Return the [x, y] coordinate for the center point of the cell that contains the specified text.  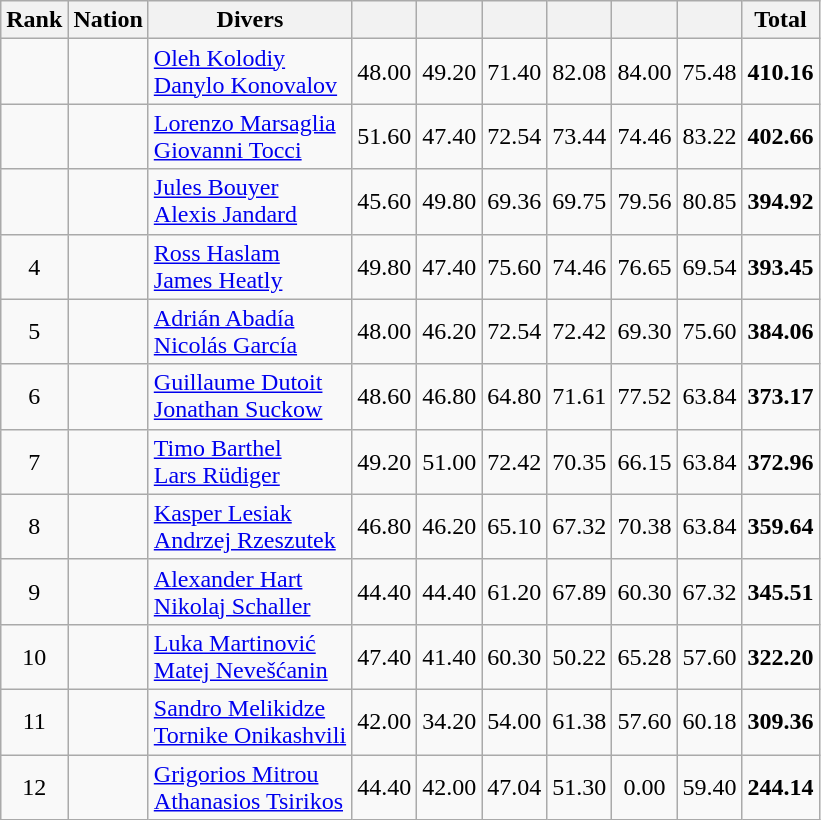
394.92 [780, 202]
45.60 [384, 202]
373.17 [780, 396]
64.80 [514, 396]
8 [34, 526]
54.00 [514, 722]
50.22 [580, 656]
0.00 [644, 786]
51.30 [580, 786]
Jules BouyerAlexis Jandard [250, 202]
Divers [250, 20]
41.40 [450, 656]
69.75 [580, 202]
66.15 [644, 462]
7 [34, 462]
9 [34, 592]
402.66 [780, 136]
51.60 [384, 136]
393.45 [780, 266]
345.51 [780, 592]
Kasper LesiakAndrzej Rzeszutek [250, 526]
79.56 [644, 202]
Rank [34, 20]
48.60 [384, 396]
Guillaume DutoitJonathan Suckow [250, 396]
69.30 [644, 332]
76.65 [644, 266]
51.00 [450, 462]
60.18 [710, 722]
410.16 [780, 72]
47.04 [514, 786]
4 [34, 266]
244.14 [780, 786]
309.36 [780, 722]
71.40 [514, 72]
70.35 [580, 462]
6 [34, 396]
59.40 [710, 786]
10 [34, 656]
Lorenzo MarsagliaGiovanni Tocci [250, 136]
12 [34, 786]
67.89 [580, 592]
Ross HaslamJames Heatly [250, 266]
Alexander HartNikolaj Schaller [250, 592]
5 [34, 332]
69.36 [514, 202]
65.10 [514, 526]
Nation [108, 20]
Oleh KolodiyDanylo Konovalov [250, 72]
322.20 [780, 656]
65.28 [644, 656]
73.44 [580, 136]
77.52 [644, 396]
Grigorios MitrouAthanasios Tsirikos [250, 786]
61.38 [580, 722]
71.61 [580, 396]
34.20 [450, 722]
82.08 [580, 72]
Sandro MelikidzeTornike Onikashvili [250, 722]
Luka MartinovićMatej Nevešćanin [250, 656]
84.00 [644, 72]
384.06 [780, 332]
372.96 [780, 462]
83.22 [710, 136]
69.54 [710, 266]
359.64 [780, 526]
Timo BarthelLars Rüdiger [250, 462]
80.85 [710, 202]
11 [34, 722]
70.38 [644, 526]
75.48 [710, 72]
61.20 [514, 592]
Adrián AbadíaNicolás García [250, 332]
Total [780, 20]
